Search for the cell housing the specified text and yield its [X, Y] center coordinate. 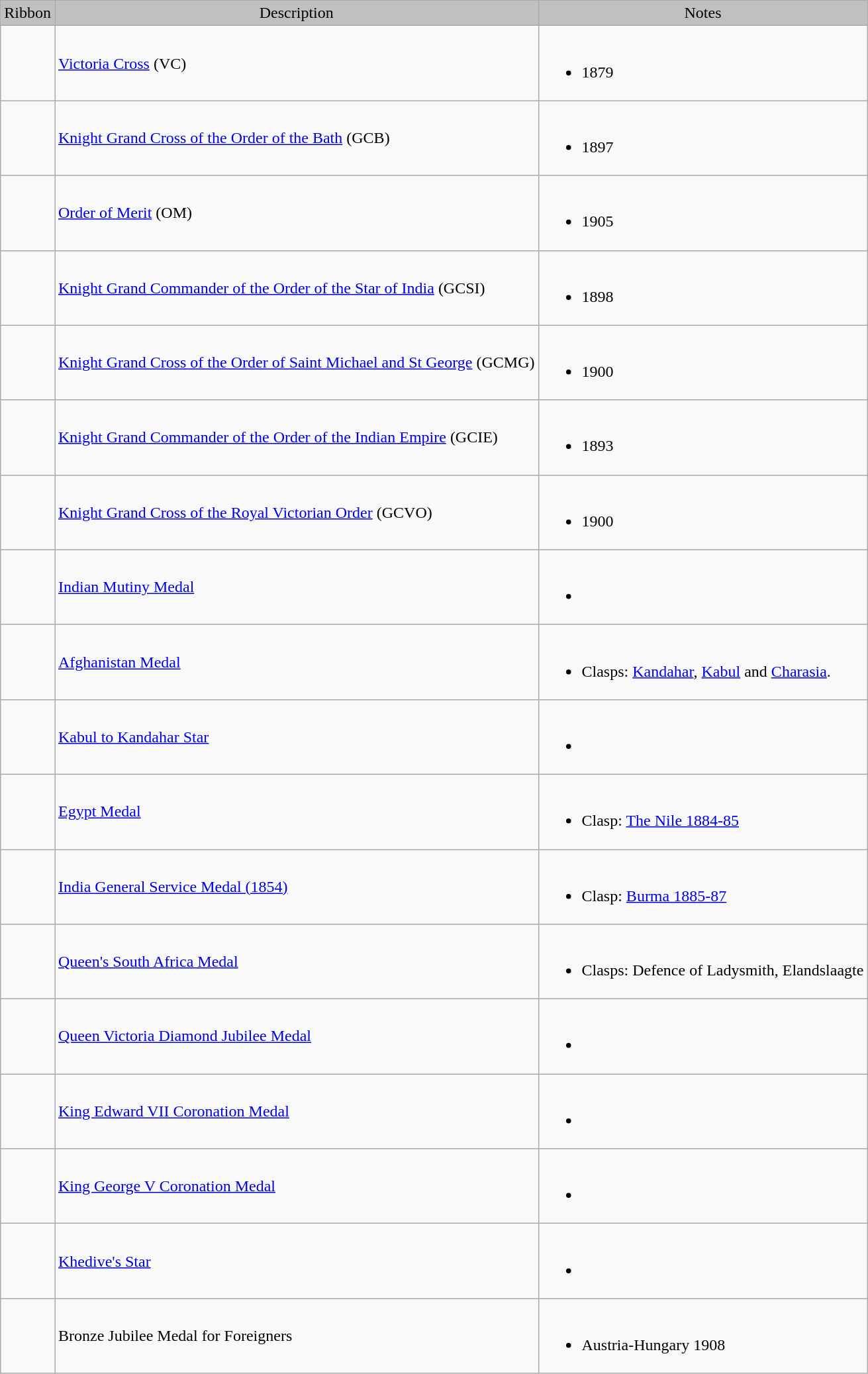
Afghanistan Medal [296, 662]
Victoria Cross (VC) [296, 64]
Knight Grand Cross of the Royal Victorian Order (GCVO) [296, 513]
1893 [703, 437]
Order of Merit (OM) [296, 213]
Queen Victoria Diamond Jubilee Medal [296, 1037]
1879 [703, 64]
Description [296, 13]
King George V Coronation Medal [296, 1187]
Bronze Jubilee Medal for Foreigners [296, 1336]
Knight Grand Commander of the Order of the Star of India (GCSI) [296, 287]
Queen's South Africa Medal [296, 961]
Austria-Hungary 1908 [703, 1336]
Clasp: Burma 1885-87 [703, 886]
Clasps: Defence of Ladysmith, Elandslaagte [703, 961]
Knight Grand Cross of the Order of Saint Michael and St George (GCMG) [296, 363]
Kabul to Kandahar Star [296, 736]
Knight Grand Commander of the Order of the Indian Empire (GCIE) [296, 437]
King Edward VII Coronation Medal [296, 1111]
1905 [703, 213]
Khedive's Star [296, 1261]
Notes [703, 13]
1898 [703, 287]
Indian Mutiny Medal [296, 587]
India General Service Medal (1854) [296, 886]
Egypt Medal [296, 812]
1897 [703, 138]
Ribbon [28, 13]
Clasp: The Nile 1884-85 [703, 812]
Clasps: Kandahar, Kabul and Charasia. [703, 662]
Knight Grand Cross of the Order of the Bath (GCB) [296, 138]
